From the cell containing the given text, extract its center point as (x, y) coordinate. 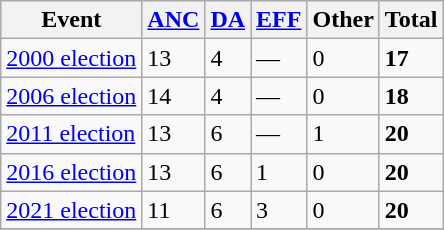
EFF (279, 20)
2006 election (72, 96)
Total (411, 20)
18 (411, 96)
2016 election (72, 172)
2021 election (72, 210)
2000 election (72, 58)
Other (343, 20)
DA (228, 20)
11 (174, 210)
Event (72, 20)
ANC (174, 20)
14 (174, 96)
3 (279, 210)
2011 election (72, 134)
17 (411, 58)
